Return the (X, Y) coordinate for the center point of the cell that contains the specified text.  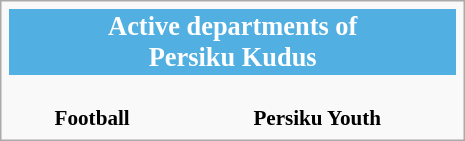
Football (92, 105)
Active departments ofPersiku Kudus (232, 42)
Persiku Youth (317, 105)
